For the text-containing cell, return its midpoint in [x, y] coordinate format. 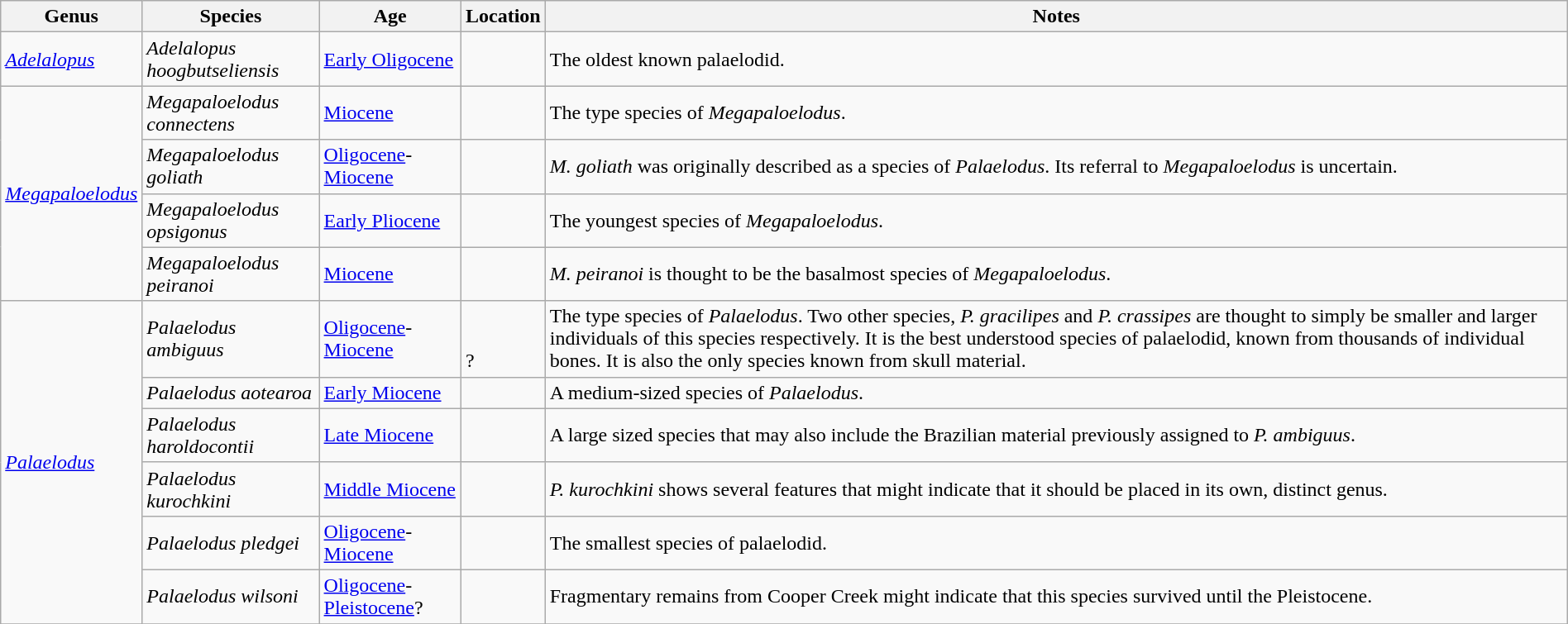
Megapaloelodus opsigonus [231, 220]
The smallest species of palaelodid. [1056, 542]
? [503, 339]
Adelalopus hoogbutseliensis [231, 60]
Middle Miocene [390, 489]
P. kurochkini shows several features that might indicate that it should be placed in its own, distinct genus. [1056, 489]
M. goliath was originally described as a species of Palaelodus. Its referral to Megapaloelodus is uncertain. [1056, 167]
The type species of Megapaloelodus. [1056, 112]
Species [231, 17]
Palaelodus ambiguus [231, 339]
A medium-sized species of Palaelodus. [1056, 393]
Late Miocene [390, 435]
Palaelodus [71, 462]
Notes [1056, 17]
Megapaloelodus goliath [231, 167]
Early Oligocene [390, 60]
A large sized species that may also include the Brazilian material previously assigned to P. ambiguus. [1056, 435]
Early Pliocene [390, 220]
Palaelodus haroldocontii [231, 435]
Palaelodus wilsoni [231, 597]
Early Miocene [390, 393]
Location [503, 17]
Megapaloelodus connectens [231, 112]
Palaelodus aotearoa [231, 393]
Megapaloelodus peiranoi [231, 274]
Fragmentary remains from Cooper Creek might indicate that this species survived until the Pleistocene. [1056, 597]
Age [390, 17]
Genus [71, 17]
Megapaloelodus [71, 193]
The oldest known palaelodid. [1056, 60]
Palaelodus kurochkini [231, 489]
The youngest species of Megapaloelodus. [1056, 220]
Adelalopus [71, 60]
M. peiranoi is thought to be the basalmost species of Megapaloelodus. [1056, 274]
Palaelodus pledgei [231, 542]
Oligocene-Pleistocene? [390, 597]
